Find where the given text appears and provide that cell's center as [x, y] coordinate. 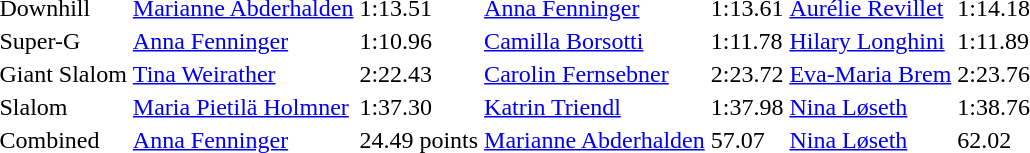
Maria Pietilä Holmner [243, 107]
1:10.96 [419, 41]
Anna Fenninger [243, 41]
2:22.43 [419, 74]
1:37.30 [419, 107]
Katrin Triendl [595, 107]
Hilary Longhini [870, 41]
Nina Løseth [870, 107]
Tina Weirather [243, 74]
Eva-Maria Brem [870, 74]
2:23.72 [747, 74]
Carolin Fernsebner [595, 74]
1:37.98 [747, 107]
Camilla Borsotti [595, 41]
1:11.78 [747, 41]
